From the cell containing the given text, extract its center point as [x, y] coordinate. 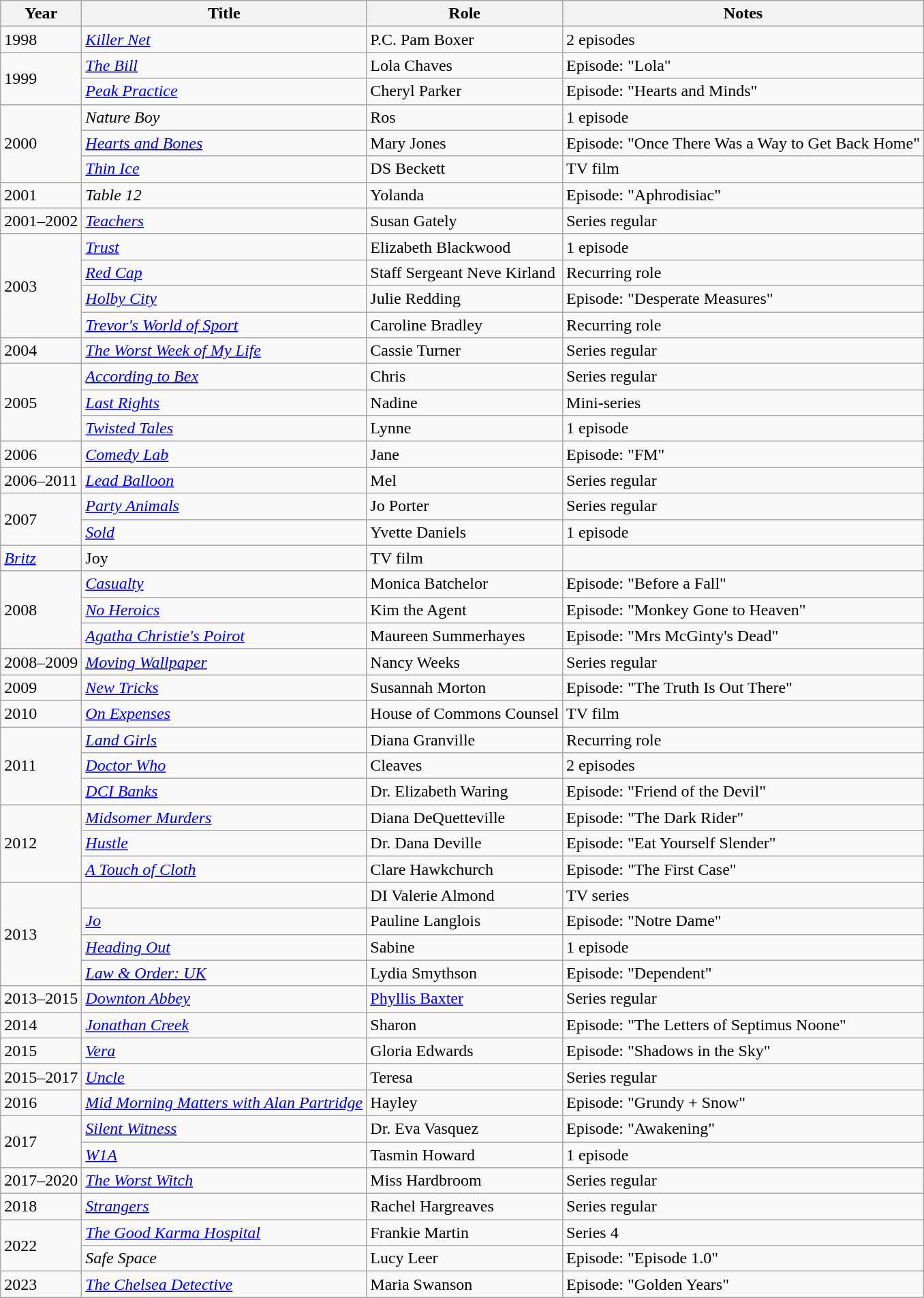
Vera [224, 1051]
Twisted Tales [224, 429]
DCI Banks [224, 792]
2008 [41, 610]
Episode: "Shadows in the Sky" [743, 1051]
DS Beckett [465, 169]
Episode: "Episode 1.0" [743, 1258]
Nadine [465, 403]
Episode: "Golden Years" [743, 1284]
Nancy Weeks [465, 662]
W1A [224, 1155]
Sabine [465, 947]
Last Rights [224, 403]
Gloria Edwards [465, 1051]
Episode: "Lola" [743, 65]
2011 [41, 765]
Mid Morning Matters with Alan Partridge [224, 1102]
The Worst Week of My Life [224, 351]
2003 [41, 285]
Uncle [224, 1077]
Thin Ice [224, 169]
Elizabeth Blackwood [465, 247]
Lead Balloon [224, 480]
Safe Space [224, 1258]
Cassie Turner [465, 351]
Yolanda [465, 195]
Dr. Dana Deville [465, 844]
P.C. Pam Boxer [465, 40]
Diana DeQuetteville [465, 818]
2015–2017 [41, 1077]
Episode: "Mrs McGinty's Dead" [743, 636]
2010 [41, 713]
Teresa [465, 1077]
2012 [41, 844]
Mini-series [743, 403]
2007 [41, 519]
Silent Witness [224, 1128]
Episode: "Monkey Gone to Heaven" [743, 610]
On Expenses [224, 713]
Susan Gately [465, 221]
House of Commons Counsel [465, 713]
Jonathan Creek [224, 1025]
Land Girls [224, 739]
Yvette Daniels [465, 532]
Episode: "The Letters of Septimus Noone" [743, 1025]
Killer Net [224, 40]
The Worst Witch [224, 1181]
2022 [41, 1246]
Moving Wallpaper [224, 662]
The Chelsea Detective [224, 1284]
Title [224, 14]
Agatha Christie's Poirot [224, 636]
Mary Jones [465, 143]
2023 [41, 1284]
Sold [224, 532]
Episode: "Dependent" [743, 973]
Episode: "Notre Dame" [743, 921]
Clare Hawkchurch [465, 869]
Maureen Summerhayes [465, 636]
2001–2002 [41, 221]
Joy [224, 558]
Hustle [224, 844]
Episode: "Awakening" [743, 1128]
2006–2011 [41, 480]
Miss Hardbroom [465, 1181]
1999 [41, 78]
Episode: "The Dark Rider" [743, 818]
Cheryl Parker [465, 91]
Mel [465, 480]
Chris [465, 377]
Hayley [465, 1102]
Staff Sergeant Neve Kirland [465, 273]
Downton Abbey [224, 999]
Series 4 [743, 1233]
Year [41, 14]
Heading Out [224, 947]
Episode: "Once There Was a Way to Get Back Home" [743, 143]
TV series [743, 895]
Julie Redding [465, 298]
2013 [41, 934]
1998 [41, 40]
2016 [41, 1102]
Role [465, 14]
2013–2015 [41, 999]
2000 [41, 143]
Episode: "The Truth Is Out There" [743, 687]
Maria Swanson [465, 1284]
Rachel Hargreaves [465, 1207]
Episode: "Eat Yourself Slender" [743, 844]
No Heroics [224, 610]
Lydia Smythson [465, 973]
Dr. Elizabeth Waring [465, 792]
Hearts and Bones [224, 143]
Casualty [224, 584]
New Tricks [224, 687]
Comedy Lab [224, 454]
Episode: "FM" [743, 454]
Britz [41, 558]
Doctor Who [224, 766]
Dr. Eva Vasquez [465, 1128]
Notes [743, 14]
Red Cap [224, 273]
Episode: "Aphrodisiac" [743, 195]
2006 [41, 454]
2015 [41, 1051]
Holby City [224, 298]
Susannah Morton [465, 687]
Phyllis Baxter [465, 999]
Cleaves [465, 766]
2018 [41, 1207]
Episode: "Grundy + Snow" [743, 1102]
Trevor's World of Sport [224, 325]
Lynne [465, 429]
Sharon [465, 1025]
2005 [41, 403]
Law & Order: UK [224, 973]
Trust [224, 247]
2017–2020 [41, 1181]
Table 12 [224, 195]
Episode: "Before a Fall" [743, 584]
Episode: "Friend of the Devil" [743, 792]
2001 [41, 195]
A Touch of Cloth [224, 869]
Pauline Langlois [465, 921]
Ros [465, 117]
2004 [41, 351]
Party Animals [224, 506]
Midsomer Murders [224, 818]
Kim the Agent [465, 610]
Tasmin Howard [465, 1155]
DI Valerie Almond [465, 895]
Strangers [224, 1207]
Nature Boy [224, 117]
Diana Granville [465, 739]
2017 [41, 1141]
Caroline Bradley [465, 325]
Jo Porter [465, 506]
Episode: "Desperate Measures" [743, 298]
According to Bex [224, 377]
Lola Chaves [465, 65]
2014 [41, 1025]
Teachers [224, 221]
Episode: "The First Case" [743, 869]
Lucy Leer [465, 1258]
Jane [465, 454]
Episode: "Hearts and Minds" [743, 91]
Peak Practice [224, 91]
2009 [41, 687]
The Good Karma Hospital [224, 1233]
The Bill [224, 65]
Frankie Martin [465, 1233]
2008–2009 [41, 662]
Jo [224, 921]
Monica Batchelor [465, 584]
